Identify which cell holds the provided text, then report its (x, y) central coordinate. 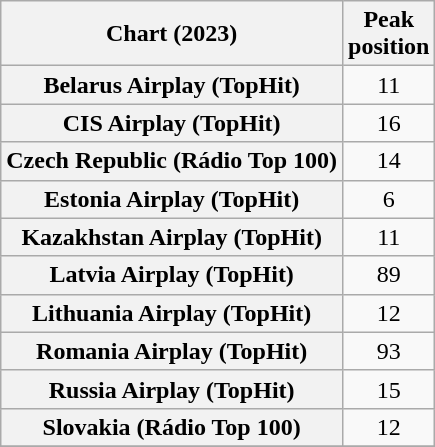
14 (389, 161)
Estonia Airplay (TopHit) (172, 199)
15 (389, 389)
Belarus Airplay (TopHit) (172, 85)
Czech Republic (Rádio Top 100) (172, 161)
6 (389, 199)
Slovakia (Rádio Top 100) (172, 427)
93 (389, 351)
Peakposition (389, 34)
16 (389, 123)
Chart (2023) (172, 34)
CIS Airplay (TopHit) (172, 123)
Kazakhstan Airplay (TopHit) (172, 237)
89 (389, 275)
Romania Airplay (TopHit) (172, 351)
Russia Airplay (TopHit) (172, 389)
Latvia Airplay (TopHit) (172, 275)
Lithuania Airplay (TopHit) (172, 313)
